Search for the cell housing the specified text and yield its [X, Y] center coordinate. 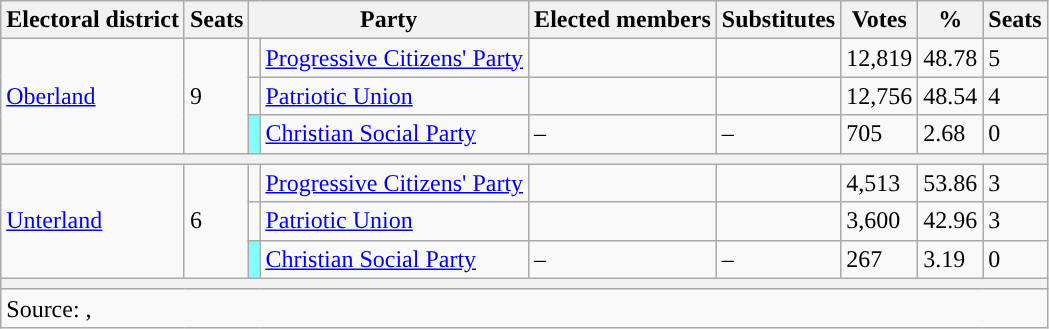
4,513 [880, 183]
Party [389, 20]
2.68 [950, 134]
Electoral district [93, 20]
6 [216, 221]
705 [880, 134]
Oberland [93, 96]
5 [1015, 58]
% [950, 20]
48.54 [950, 96]
267 [880, 259]
48.78 [950, 58]
12,756 [880, 96]
4 [1015, 96]
Substitutes [778, 20]
9 [216, 96]
Votes [880, 20]
42.96 [950, 221]
12,819 [880, 58]
Unterland [93, 221]
3,600 [880, 221]
Source: , [524, 308]
Elected members [623, 20]
3.19 [950, 259]
53.86 [950, 183]
